From the cell containing the given text, extract its center point as [x, y] coordinate. 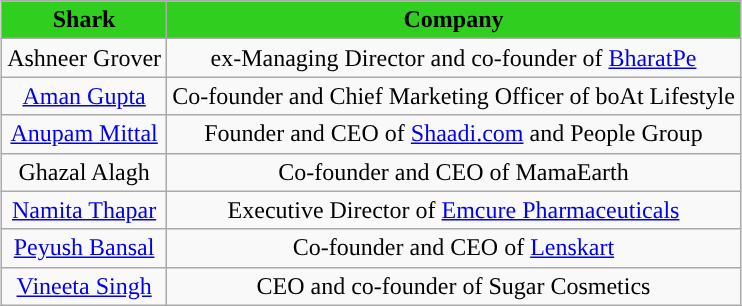
Company [454, 20]
Shark [84, 20]
Co-founder and CEO of MamaEarth [454, 172]
Ashneer Grover [84, 58]
ex-Managing Director and co-founder of BharatPe [454, 58]
Namita Thapar [84, 210]
Co-founder and Chief Marketing Officer of boAt Lifestyle [454, 96]
CEO and co-founder of Sugar Cosmetics [454, 286]
Peyush Bansal [84, 248]
Anupam Mittal [84, 134]
Aman Gupta [84, 96]
Ghazal Alagh [84, 172]
Vineeta Singh [84, 286]
Co-founder and CEO of Lenskart [454, 248]
Executive Director of Emcure Pharmaceuticals [454, 210]
Founder and CEO of Shaadi.com and People Group [454, 134]
